Capture the cell that displays the provided text and extract its (X, Y) central coordinate. 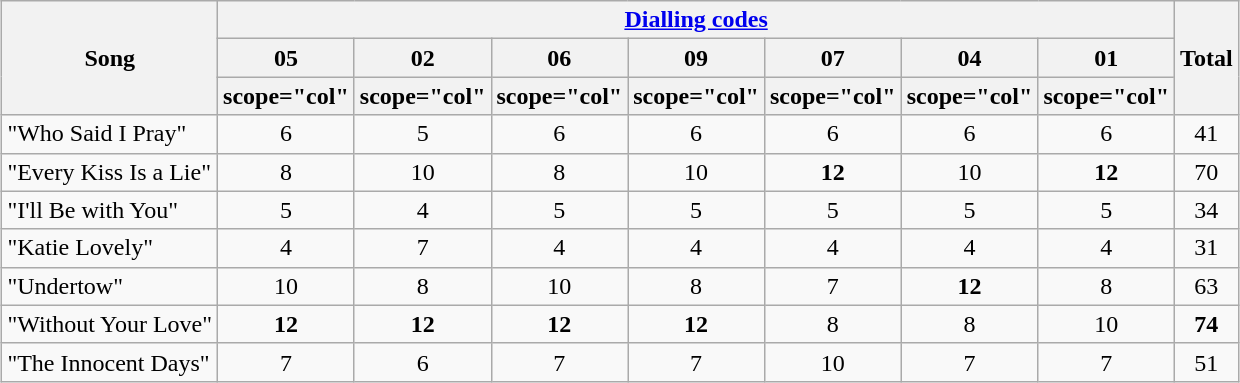
07 (832, 58)
Dialling codes (696, 20)
"Without Your Love" (110, 324)
41 (1207, 134)
Song (110, 58)
Total (1207, 58)
04 (970, 58)
05 (286, 58)
02 (422, 58)
"The Innocent Days" (110, 362)
01 (1106, 58)
31 (1207, 248)
63 (1207, 286)
"I'll Be with You" (110, 210)
70 (1207, 172)
"Undertow" (110, 286)
34 (1207, 210)
74 (1207, 324)
09 (696, 58)
06 (560, 58)
51 (1207, 362)
"Katie Lovely" (110, 248)
"Every Kiss Is a Lie" (110, 172)
"Who Said I Pray" (110, 134)
